Search for the cell housing the specified text and yield its [x, y] center coordinate. 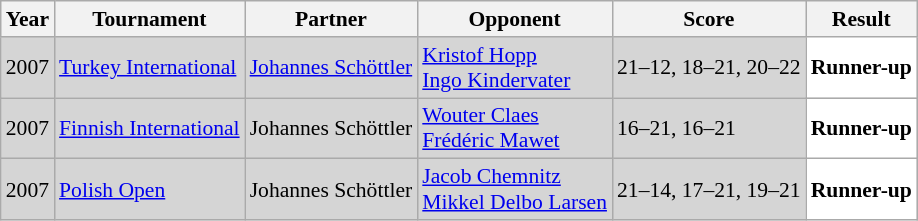
Score [709, 19]
21–14, 17–21, 19–21 [709, 190]
Year [28, 19]
Partner [332, 19]
21–12, 18–21, 20–22 [709, 68]
Jacob Chemnitz Mikkel Delbo Larsen [514, 190]
Polish Open [150, 190]
Wouter Claes Frédéric Mawet [514, 128]
Turkey International [150, 68]
16–21, 16–21 [709, 128]
Opponent [514, 19]
Finnish International [150, 128]
Kristof Hopp Ingo Kindervater [514, 68]
Result [862, 19]
Tournament [150, 19]
